Return the (x, y) coordinate for the center point of the cell that contains the specified text.  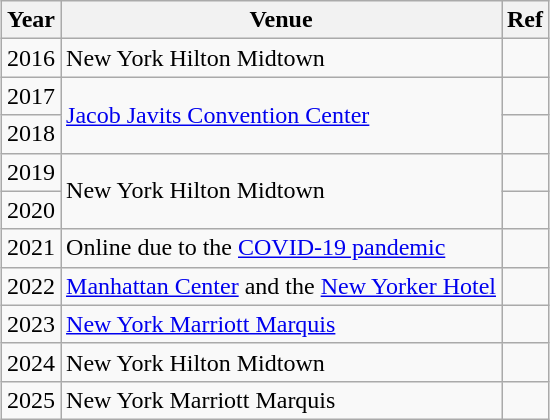
2016 (30, 58)
2025 (30, 400)
Jacob Javits Convention Center (282, 115)
Online due to the COVID-19 pandemic (282, 248)
Ref (526, 20)
Manhattan Center and the New Yorker Hotel (282, 286)
2017 (30, 96)
2020 (30, 210)
2022 (30, 286)
2024 (30, 362)
2018 (30, 134)
Venue (282, 20)
Year (30, 20)
2021 (30, 248)
2019 (30, 172)
2023 (30, 324)
